Capture the cell that displays the provided text and extract its (x, y) central coordinate. 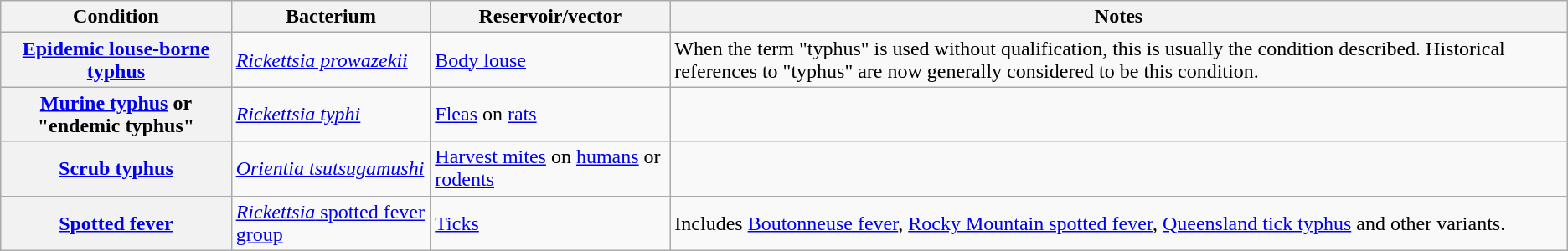
Orientia tsutsugamushi (331, 169)
Condition (116, 17)
Murine typhus or "endemic typhus" (116, 114)
Reservoir/vector (550, 17)
Ticks (550, 223)
Notes (1119, 17)
Epidemic louse-borne typhus (116, 60)
Includes Boutonneuse fever, Rocky Mountain spotted fever, Queensland tick typhus and other variants. (1119, 223)
Rickettsia typhi (331, 114)
Bacterium (331, 17)
Rickettsia prowazekii (331, 60)
Spotted fever (116, 223)
Scrub typhus (116, 169)
Fleas on rats (550, 114)
Body louse (550, 60)
Harvest mites on humans or rodents (550, 169)
Rickettsia spotted fever group (331, 223)
